Locate the cell with the specified text and output its (X, Y) center coordinate. 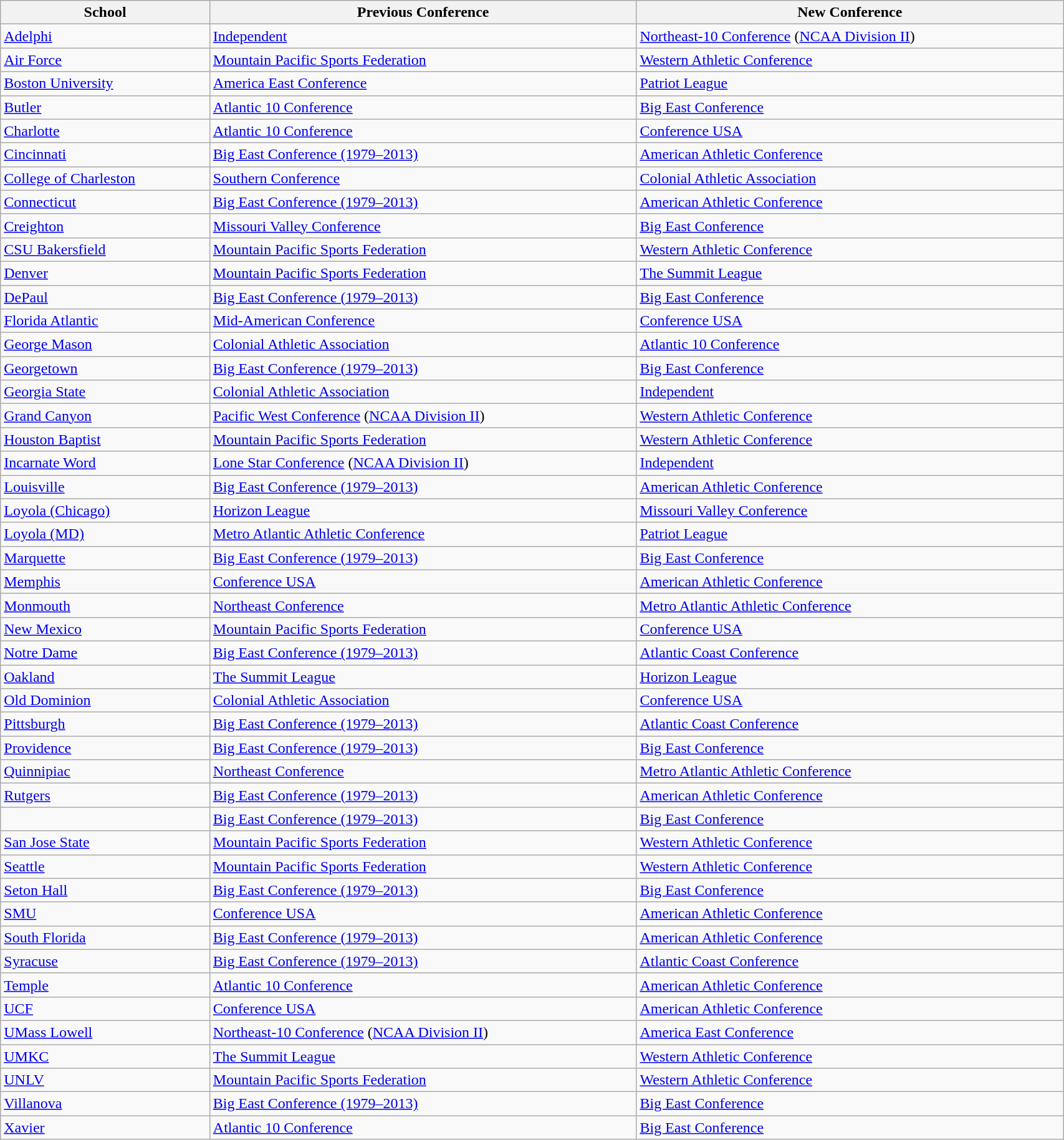
South Florida (105, 937)
Mid-American Conference (423, 321)
Butler (105, 107)
Notre Dame (105, 653)
UNLV (105, 1080)
Providence (105, 748)
Old Dominion (105, 701)
Syracuse (105, 961)
Temple (105, 985)
SMU (105, 914)
Quinnipiac (105, 772)
Grand Canyon (105, 416)
Houston Baptist (105, 439)
Charlotte (105, 131)
New Conference (850, 12)
Florida Atlantic (105, 321)
Pittsburgh (105, 724)
CSU Bakersfield (105, 249)
Boston University (105, 84)
Air Force (105, 60)
Connecticut (105, 202)
UMKC (105, 1056)
Marquette (105, 558)
Adelphi (105, 36)
San Jose State (105, 843)
New Mexico (105, 629)
UCF (105, 1008)
Creighton (105, 226)
School (105, 12)
Pacific West Conference (NCAA Division II) (423, 416)
UMass Lowell (105, 1032)
College of Charleston (105, 178)
Seattle (105, 866)
DePaul (105, 297)
Oakland (105, 676)
Seton Hall (105, 890)
George Mason (105, 345)
Louisville (105, 487)
Loyola (MD) (105, 534)
Loyola (Chicago) (105, 510)
Previous Conference (423, 12)
Georgetown (105, 368)
Villanova (105, 1104)
Rutgers (105, 795)
Denver (105, 273)
Cincinnati (105, 155)
Lone Star Conference (NCAA Division II) (423, 463)
Southern Conference (423, 178)
Monmouth (105, 605)
Georgia State (105, 392)
Incarnate Word (105, 463)
Memphis (105, 582)
Xavier (105, 1128)
